From the cell containing the given text, extract its center point as [X, Y] coordinate. 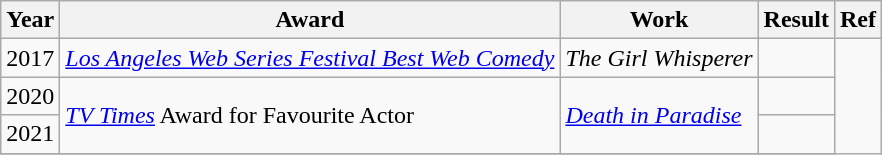
TV Times Award for Favourite Actor [310, 115]
Death in Paradise [659, 115]
Award [310, 20]
2017 [30, 58]
The Girl Whisperer [659, 58]
Result [796, 20]
Work [659, 20]
Los Angeles Web Series Festival Best Web Comedy [310, 58]
Ref [858, 20]
2020 [30, 96]
2021 [30, 134]
Year [30, 20]
